Return (x, y) of the center of cell containing provided text 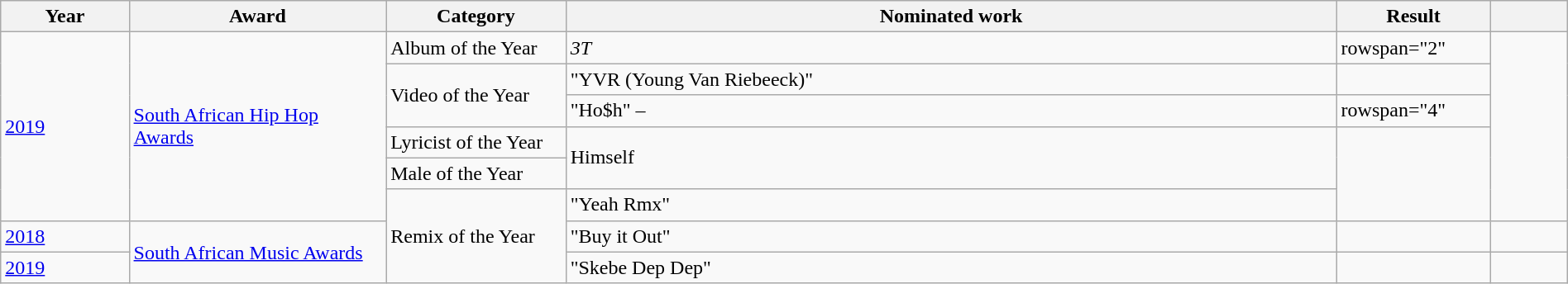
3T (951, 48)
Himself (951, 158)
Lyricist of the Year (476, 142)
Award (258, 17)
"Skebe Dep Dep" (951, 267)
2018 (65, 236)
Year (65, 17)
"Ho$h" – (951, 111)
Remix of the Year (476, 236)
Category (476, 17)
rowspan="2" (1413, 48)
South African Music Awards (258, 252)
"Yeah Rmx" (951, 205)
"YVR (Young Van Riebeeck)" (951, 79)
Video of the Year (476, 95)
South African Hip Hop Awards (258, 126)
"Buy it Out" (951, 236)
Result (1413, 17)
rowspan="4" (1413, 111)
Album of the Year (476, 48)
Male of the Year (476, 173)
Nominated work (951, 17)
